For the text-containing cell, return its midpoint in [x, y] coordinate format. 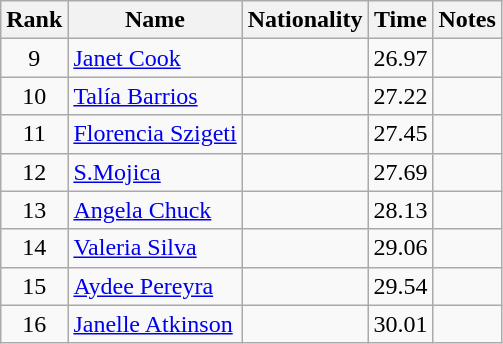
29.06 [400, 248]
Angela Chuck [155, 210]
Florencia Szigeti [155, 134]
30.01 [400, 324]
11 [34, 134]
Time [400, 20]
Notes [467, 20]
Janelle Atkinson [155, 324]
Talía Barrios [155, 96]
16 [34, 324]
26.97 [400, 58]
12 [34, 172]
15 [34, 286]
29.54 [400, 286]
Janet Cook [155, 58]
Rank [34, 20]
27.22 [400, 96]
27.45 [400, 134]
S.Mojica [155, 172]
9 [34, 58]
Valeria Silva [155, 248]
14 [34, 248]
10 [34, 96]
28.13 [400, 210]
Aydee Pereyra [155, 286]
Name [155, 20]
27.69 [400, 172]
13 [34, 210]
Nationality [305, 20]
